Search for the cell housing the specified text and yield its (X, Y) center coordinate. 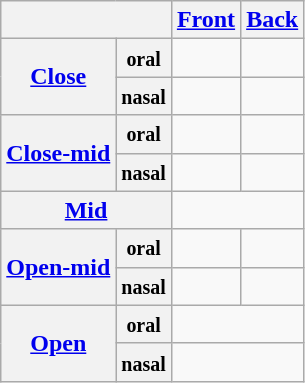
Close (58, 77)
Open (58, 343)
Close-mid (58, 153)
Front (206, 20)
Back (272, 20)
Open-mid (58, 267)
Mid (86, 210)
